Identify which cell holds the provided text, then report its (x, y) central coordinate. 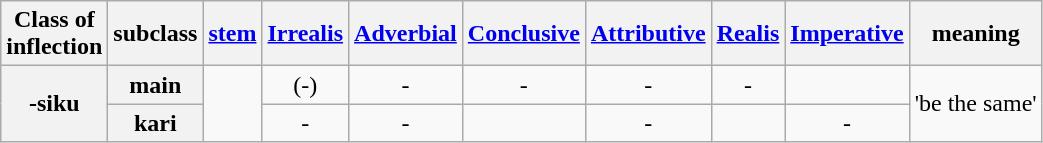
Class ofinflection (54, 34)
Attributive (648, 34)
main (156, 85)
stem (232, 34)
subclass (156, 34)
Imperative (847, 34)
kari (156, 123)
-siku (54, 104)
meaning (976, 34)
Conclusive (524, 34)
(-) (306, 85)
Realis (748, 34)
'be the same' (976, 104)
Irrealis (306, 34)
Adverbial (406, 34)
